From the cell containing the given text, extract its center point as [X, Y] coordinate. 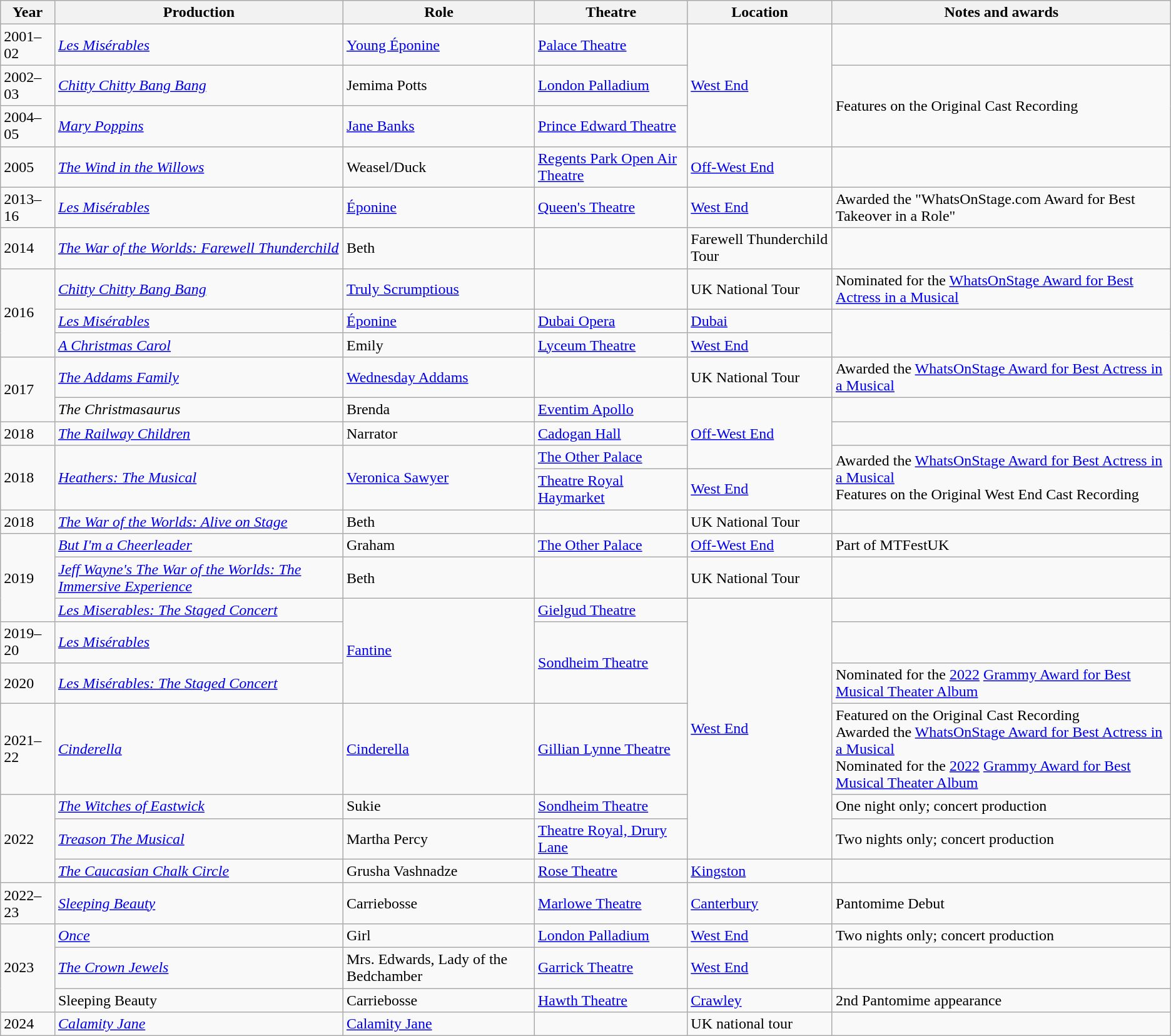
Rose Theatre [611, 871]
Nominated for the 2022 Grammy Award for Best Musical Theater Album [1001, 683]
2nd Pantomime appearance [1001, 1000]
The Caucasian Chalk Circle [199, 871]
Awarded the "WhatsOnStage.com Award for Best Takeover in a Role" [1001, 208]
Fantine [438, 651]
2017 [28, 389]
Mrs. Edwards, Lady of the Bedchamber [438, 967]
The Wind in the Willows [199, 166]
Brenda [438, 409]
Martha Percy [438, 838]
Les Misérables: The Staged Concert [199, 683]
Sukie [438, 806]
Garrick Theatre [611, 967]
Jane Banks [438, 126]
2001–02 [28, 45]
Treason The Musical [199, 838]
Palace Theatre [611, 45]
2013–16 [28, 208]
2004–05 [28, 126]
Farewell Thunderchild Tour [760, 248]
Weasel/Duck [438, 166]
2022 [28, 838]
Narrator [438, 434]
Role [438, 13]
Grusha Vashnadze [438, 871]
Dubai Opera [611, 321]
Emily [438, 345]
Kingston [760, 871]
Truly Scrumptious [438, 289]
Young Éponine [438, 45]
Features on the Original Cast Recording [1001, 106]
A Christmas Carol [199, 345]
Nominated for the WhatsOnStage Award for Best Actress in a Musical [1001, 289]
2020 [28, 683]
Hawth Theatre [611, 1000]
Year [28, 13]
Awarded the WhatsOnStage Award for Best Actress in a Musical [1001, 377]
The War of the Worlds: Farewell Thunderchild [199, 248]
Queen's Theatre [611, 208]
Eventim Apollo [611, 409]
Once [199, 935]
Dubai [760, 321]
Gillian Lynne Theatre [611, 749]
2021–22 [28, 749]
2019–20 [28, 642]
2019 [28, 578]
Notes and awards [1001, 13]
Regents Park Open Air Theatre [611, 166]
The War of the Worlds: Alive on Stage [199, 522]
Cadogan Hall [611, 434]
Theatre Royal Haymarket [611, 489]
Part of MTFestUK [1001, 546]
Awarded the WhatsOnStage Award for Best Actress in a MusicalFeatures on the Original West End Cast Recording [1001, 478]
Gielgud Theatre [611, 610]
Jemima Potts [438, 85]
The Crown Jewels [199, 967]
Graham [438, 546]
2014 [28, 248]
2002–03 [28, 85]
Les Miserables: The Staged Concert [199, 610]
Mary Poppins [199, 126]
Jeff Wayne's The War of the Worlds: The Immersive Experience [199, 578]
Heathers: The Musical [199, 478]
Crawley [760, 1000]
2016 [28, 313]
Production [199, 13]
Wednesday Addams [438, 377]
But I'm a Cheerleader [199, 546]
UK national tour [760, 1024]
One night only; concert production [1001, 806]
Theatre Royal, Drury Lane [611, 838]
Canterbury [760, 903]
2005 [28, 166]
The Witches of Eastwick [199, 806]
The Railway Children [199, 434]
Marlowe Theatre [611, 903]
Theatre [611, 13]
Girl [438, 935]
2023 [28, 967]
Pantomime Debut [1001, 903]
The Christmasaurus [199, 409]
Veronica Sawyer [438, 478]
Lyceum Theatre [611, 345]
Prince Edward Theatre [611, 126]
Location [760, 13]
The Addams Family [199, 377]
2022–23 [28, 903]
2024 [28, 1024]
